Output the (X, Y) coordinate of the center of the cell containing the given text.  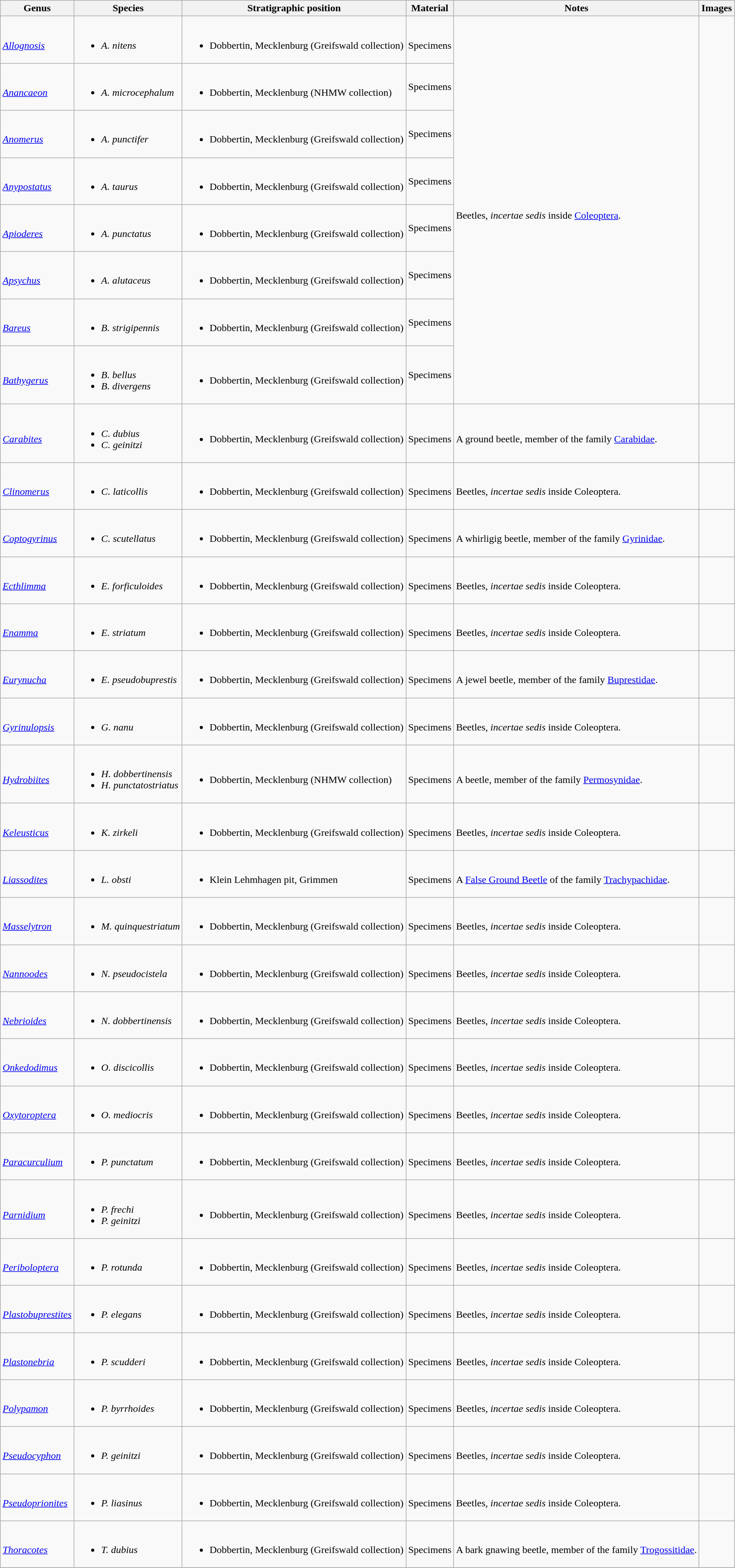
Klein Lehmhagen pit, Grimmen (294, 874)
Clinomerus (37, 486)
P. geinitzi (128, 1450)
E. striatum (128, 627)
Bathygerus (37, 375)
N. pseudocistela (128, 968)
Apioderes (37, 228)
Keleusticus (37, 827)
A ground beetle, member of the family Carabidae. (576, 433)
Plastonebria (37, 1356)
Pseudoprionites (37, 1498)
O. discicollis (128, 1062)
K. zirkeli (128, 827)
E. forficuloides (128, 580)
P. punctatum (128, 1156)
Images (717, 8)
A. nitens (128, 40)
T. dubius (128, 1544)
B. bellusB. divergens (128, 375)
Anancaeon (37, 87)
Anypostatus (37, 181)
M. quinquestriatum (128, 921)
Masselytron (37, 921)
Polypamon (37, 1403)
Apsychus (37, 275)
Material (430, 8)
E. pseudobuprestis (128, 675)
Coptogyrinus (37, 533)
C. dubiusC. geinitzi (128, 433)
P. byrrhoides (128, 1403)
Liassodites (37, 874)
Ecthlimma (37, 580)
A. microcephalum (128, 87)
P. scudderi (128, 1356)
Notes (576, 8)
B. strigipennis (128, 322)
Hydrobiites (37, 774)
P. frechiP. geinitzi (128, 1209)
Nannoodes (37, 968)
A jewel beetle, member of the family Buprestidae. (576, 675)
A bark gnawing beetle, member of the family Trogossitidae. (576, 1544)
Oxytoroptera (37, 1109)
Species (128, 8)
A whirligig beetle, member of the family Gyrinidae. (576, 533)
A. punctatus (128, 228)
Parnidium (37, 1209)
Thoracotes (37, 1544)
A beetle, member of the family Permosynidae. (576, 774)
Pseudocyphon (37, 1450)
P. rotunda (128, 1262)
Gyrinulopsis (37, 721)
Paracurculium (37, 1156)
Enamma (37, 627)
Periboloptera (37, 1262)
Bareus (37, 322)
Onkedodimus (37, 1062)
P. elegans (128, 1309)
N. dobbertinensis (128, 1015)
C. scutellatus (128, 533)
Allognosis (37, 40)
G. nanu (128, 721)
O. mediocris (128, 1109)
A False Ground Beetle of the family Trachypachidae. (576, 874)
C. laticollis (128, 486)
H. dobbertinensisH. punctatostriatus (128, 774)
Stratigraphic position (294, 8)
Genus (37, 8)
P. liasinus (128, 1498)
A. alutaceus (128, 275)
A. punctifer (128, 134)
Anomerus (37, 134)
A. taurus (128, 181)
L. obsti (128, 874)
Carabites (37, 433)
Nebrioides (37, 1015)
Plastobuprestites (37, 1309)
Eurynucha (37, 675)
